Scan for the cell matching the given text and deliver its [X, Y] coordinate at center. 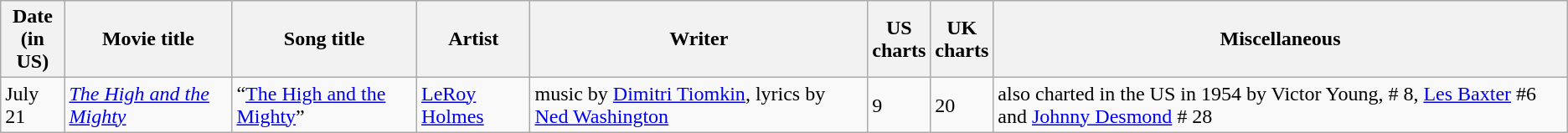
“The High and the Mighty” [325, 105]
9 [900, 105]
US charts [900, 39]
Song title [325, 39]
The High and the Mighty [148, 105]
July 21 [33, 105]
Date(in US) [33, 39]
Writer [699, 39]
Miscellaneous [1280, 39]
Artist [474, 39]
LeRoy Holmes [474, 105]
music by Dimitri Tiomkin, lyrics by Ned Washington [699, 105]
20 [962, 105]
Movie title [148, 39]
also charted in the US in 1954 by Victor Young, # 8, Les Baxter #6 and Johnny Desmond # 28 [1280, 105]
UKcharts [962, 39]
